Output the (X, Y) coordinate of the center of the cell containing the given text.  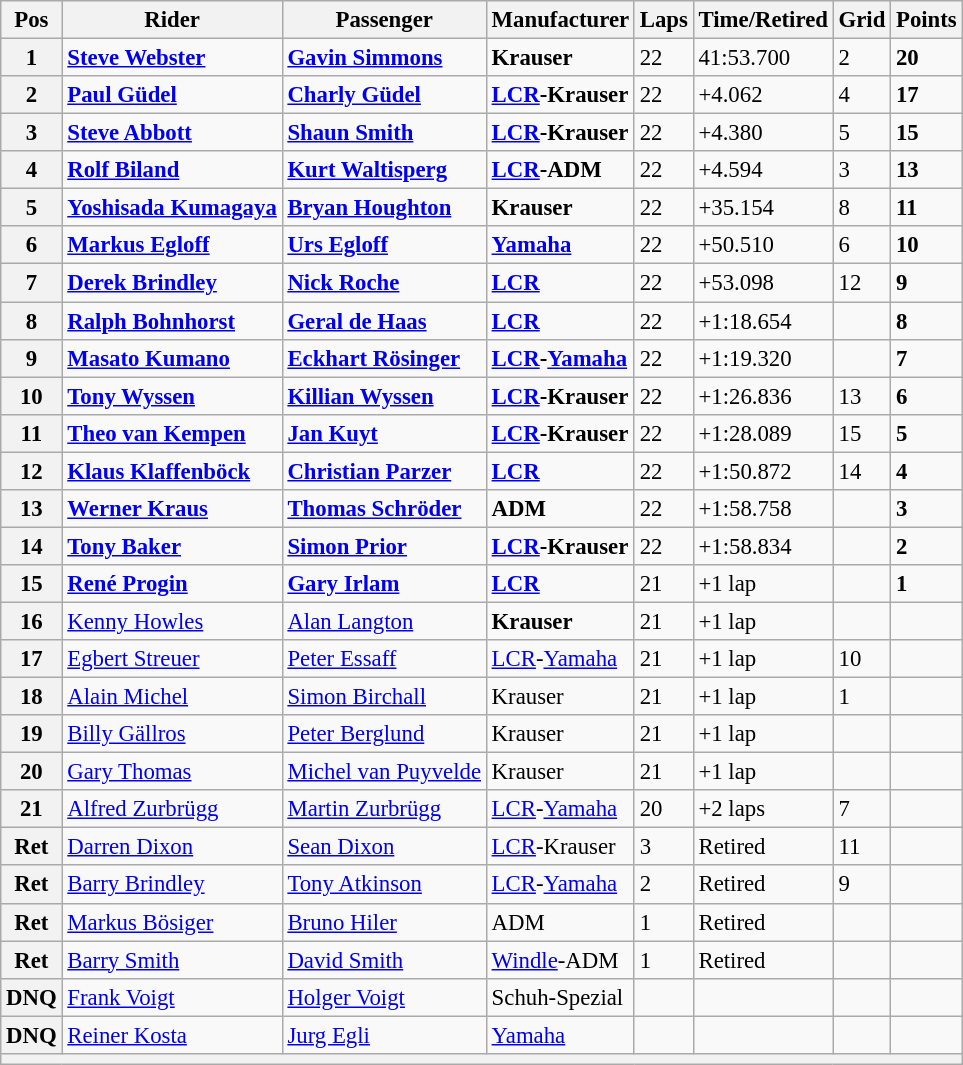
Markus Bösiger (172, 922)
+4.380 (763, 133)
Peter Berglund (384, 734)
Peter Essaff (384, 659)
Rolf Biland (172, 170)
Tony Wyssen (172, 396)
Kurt Waltisperg (384, 170)
Simon Prior (384, 546)
41:53.700 (763, 58)
+1:26.836 (763, 396)
Bruno Hiler (384, 922)
Gary Irlam (384, 584)
Christian Parzer (384, 471)
Passenger (384, 20)
Windle-ADM (560, 960)
Klaus Klaffenböck (172, 471)
Alfred Zurbrügg (172, 809)
Kenny Howles (172, 621)
Martin Zurbrügg (384, 809)
David Smith (384, 960)
+53.098 (763, 283)
Nick Roche (384, 283)
Egbert Streuer (172, 659)
Pos (32, 20)
Reiner Kosta (172, 1035)
Alan Langton (384, 621)
Sean Dixon (384, 847)
Rider (172, 20)
+4.594 (763, 170)
Billy Gällros (172, 734)
+2 laps (763, 809)
+1:58.758 (763, 509)
+1:50.872 (763, 471)
Urs Egloff (384, 245)
Darren Dixon (172, 847)
Time/Retired (763, 20)
Holger Voigt (384, 997)
Laps (664, 20)
Geral de Haas (384, 321)
16 (32, 621)
Jan Kuyt (384, 433)
Gary Thomas (172, 772)
Paul Güdel (172, 95)
Masato Kumano (172, 358)
Markus Egloff (172, 245)
+4.062 (763, 95)
Points (926, 20)
Barry Smith (172, 960)
Manufacturer (560, 20)
+35.154 (763, 208)
Grid (862, 20)
Michel van Puyvelde (384, 772)
Charly Güdel (384, 95)
Thomas Schröder (384, 509)
Simon Birchall (384, 697)
Tony Atkinson (384, 885)
Alain Michel (172, 697)
+1:28.089 (763, 433)
19 (32, 734)
+1:58.834 (763, 546)
Steve Abbott (172, 133)
Killian Wyssen (384, 396)
Eckhart Rösinger (384, 358)
LCR-ADM (560, 170)
Yoshisada Kumagaya (172, 208)
+1:19.320 (763, 358)
Frank Voigt (172, 997)
18 (32, 697)
Tony Baker (172, 546)
Schuh-Spezial (560, 997)
Barry Brindley (172, 885)
Steve Webster (172, 58)
Derek Brindley (172, 283)
+1:18.654 (763, 321)
+50.510 (763, 245)
Gavin Simmons (384, 58)
Theo van Kempen (172, 433)
Shaun Smith (384, 133)
Jurg Egli (384, 1035)
Ralph Bohnhorst (172, 321)
René Progin (172, 584)
Werner Kraus (172, 509)
Bryan Houghton (384, 208)
